Find where the given text appears and provide that cell's center as [x, y] coordinate. 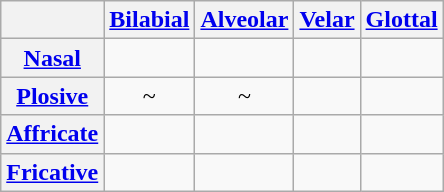
Glottal [402, 20]
Bilabial [150, 20]
Plosive [52, 96]
Alveolar [244, 20]
Affricate [52, 134]
Nasal [52, 58]
Velar [327, 20]
Fricative [52, 172]
